Determine the [x, y] coordinate at the center of the cell enclosing the given text.  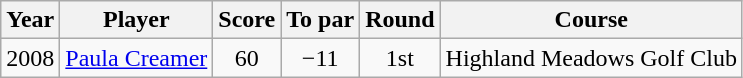
Player [136, 20]
Round [400, 20]
Year [30, 20]
Score [247, 20]
1st [400, 58]
Highland Meadows Golf Club [591, 58]
60 [247, 58]
2008 [30, 58]
Course [591, 20]
Paula Creamer [136, 58]
To par [320, 20]
−11 [320, 58]
